Output the (x, y) coordinate of the center of the cell containing the given text.  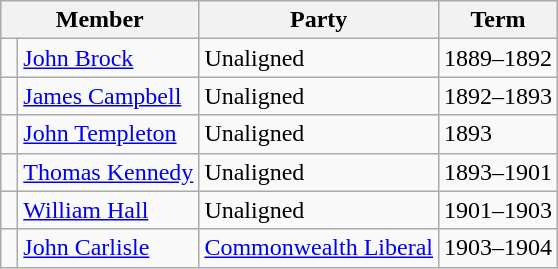
1901–1903 (498, 210)
John Carlisle (108, 248)
John Templeton (108, 134)
Term (498, 20)
1893 (498, 134)
1903–1904 (498, 248)
1893–1901 (498, 172)
1889–1892 (498, 58)
Thomas Kennedy (108, 172)
William Hall (108, 210)
Party (319, 20)
Member (100, 20)
John Brock (108, 58)
Commonwealth Liberal (319, 248)
James Campbell (108, 96)
1892–1893 (498, 96)
